Detect which cell encompasses the target text, then output its (x, y) center coordinate. 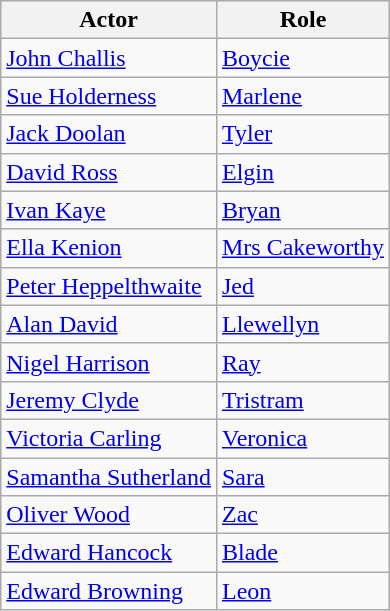
Sue Holderness (109, 96)
Veronica (302, 438)
Mrs Cakeworthy (302, 248)
Peter Heppelthwaite (109, 286)
David Ross (109, 172)
Sara (302, 477)
Ella Kenion (109, 248)
Tyler (302, 134)
Ray (302, 362)
Nigel Harrison (109, 362)
Marlene (302, 96)
Boycie (302, 58)
Jed (302, 286)
Alan David (109, 324)
Zac (302, 515)
Edward Hancock (109, 553)
Samantha Sutherland (109, 477)
Bryan (302, 210)
Elgin (302, 172)
Tristram (302, 400)
Leon (302, 591)
Ivan Kaye (109, 210)
Blade (302, 553)
John Challis (109, 58)
Edward Browning (109, 591)
Actor (109, 20)
Victoria Carling (109, 438)
Role (302, 20)
Llewellyn (302, 324)
Jack Doolan (109, 134)
Jeremy Clyde (109, 400)
Oliver Wood (109, 515)
